From the cell containing the given text, extract its center point as [x, y] coordinate. 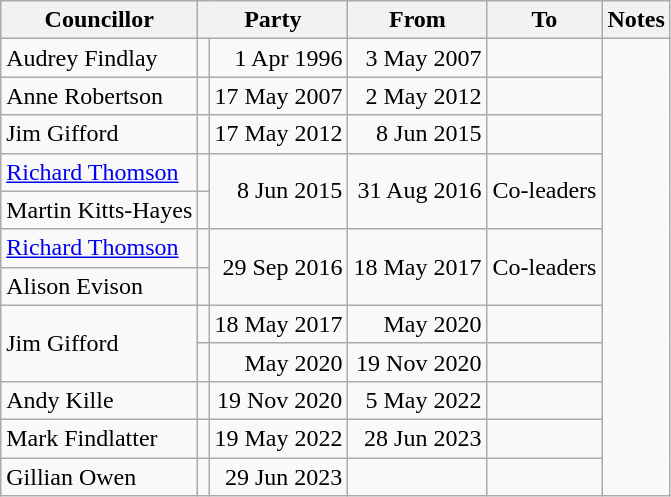
Party [273, 20]
5 May 2022 [418, 400]
1 Apr 1996 [278, 58]
3 May 2007 [418, 58]
Gillian Owen [100, 477]
29 Jun 2023 [278, 477]
Martin Kitts-Hayes [100, 210]
Anne Robertson [100, 96]
Alison Evison [100, 286]
Notes [636, 20]
From [418, 20]
31 Aug 2016 [418, 191]
28 Jun 2023 [418, 438]
2 May 2012 [418, 96]
Andy Kille [100, 400]
17 May 2007 [278, 96]
Audrey Findlay [100, 58]
29 Sep 2016 [278, 267]
Mark Findlatter [100, 438]
Councillor [100, 20]
To [544, 20]
19 May 2022 [278, 438]
17 May 2012 [278, 134]
